Provide the [x, y] coordinate of the cell's center where the given text is located.  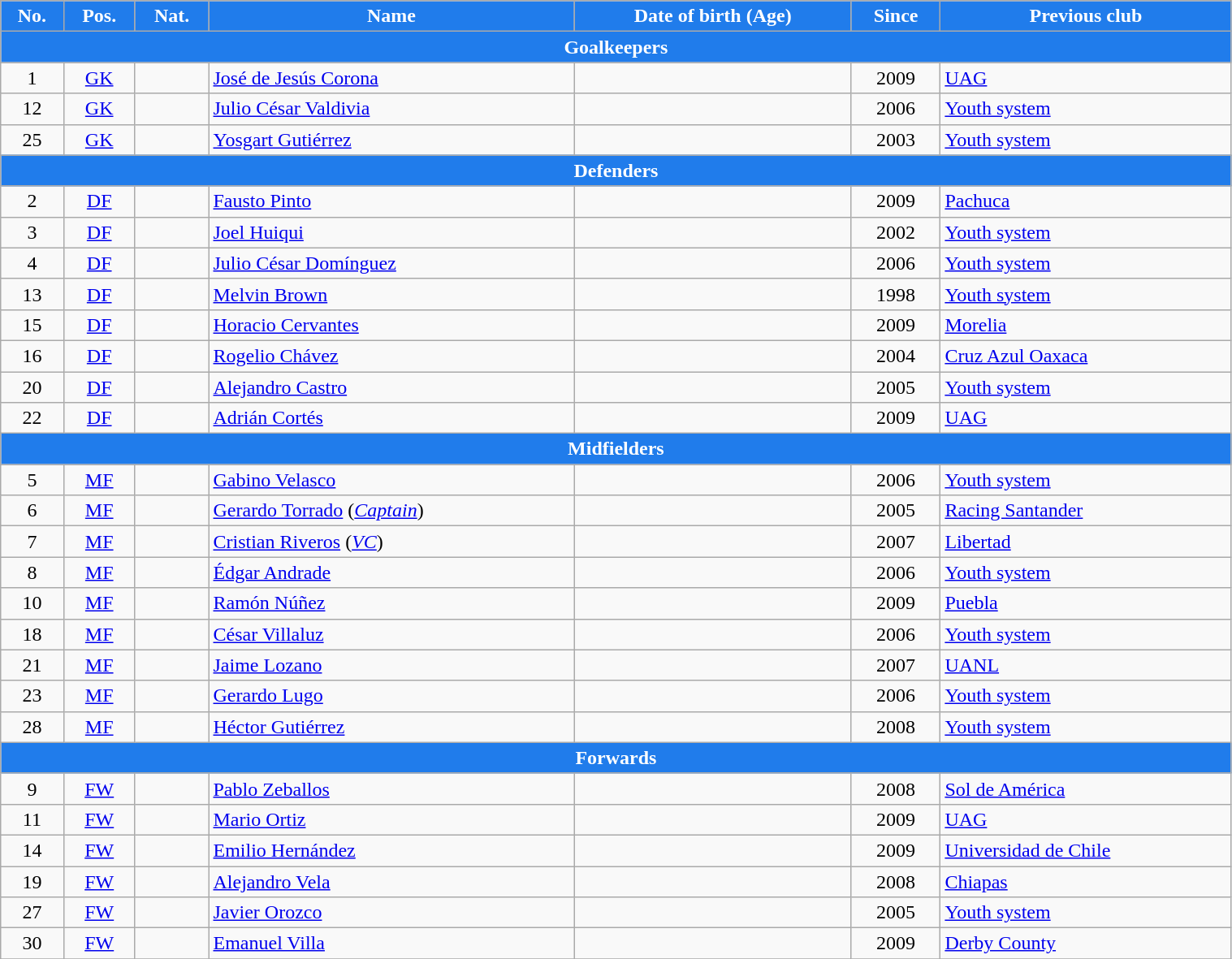
13 [32, 294]
UANL [1086, 665]
Midfielders [616, 449]
20 [32, 387]
Gerardo Lugo [391, 696]
Melvin Brown [391, 294]
2004 [895, 356]
28 [32, 727]
Jaime Lozano [391, 665]
18 [32, 634]
10 [32, 603]
6 [32, 511]
Emilio Hernández [391, 850]
Pos. [99, 16]
19 [32, 881]
No. [32, 16]
José de Jesús Corona [391, 78]
Yosgart Gutiérrez [391, 140]
9 [32, 788]
César Villaluz [391, 634]
2 [32, 201]
4 [32, 263]
5 [32, 480]
Cruz Azul Oaxaca [1086, 356]
Gerardo Torrado (Captain) [391, 511]
Derby County [1086, 944]
Chiapas [1086, 881]
Julio César Valdivia [391, 109]
11 [32, 819]
1 [32, 78]
14 [32, 850]
23 [32, 696]
Name [391, 16]
Rogelio Chávez [391, 356]
1998 [895, 294]
30 [32, 944]
Ramón Núñez [391, 603]
Defenders [616, 171]
Héctor Gutiérrez [391, 727]
Forwards [616, 758]
Puebla [1086, 603]
21 [32, 665]
16 [32, 356]
Adrián Cortés [391, 418]
Nat. [172, 16]
Julio César Domínguez [391, 263]
Previous club [1086, 16]
3 [32, 232]
Alejandro Castro [391, 387]
Emanuel Villa [391, 944]
Morelia [1086, 325]
Horacio Cervantes [391, 325]
Javier Orozco [391, 913]
2002 [895, 232]
Libertad [1086, 542]
Édgar Andrade [391, 572]
7 [32, 542]
2003 [895, 140]
22 [32, 418]
Goalkeepers [616, 47]
Joel Huiqui [391, 232]
25 [32, 140]
Cristian Riveros (VC) [391, 542]
15 [32, 325]
Pachuca [1086, 201]
Fausto Pinto [391, 201]
Date of birth (Age) [713, 16]
Pablo Zeballos [391, 788]
Universidad de Chile [1086, 850]
Sol de América [1086, 788]
12 [32, 109]
8 [32, 572]
27 [32, 913]
Since [895, 16]
Mario Ortiz [391, 819]
Racing Santander [1086, 511]
Alejandro Vela [391, 881]
Gabino Velasco [391, 480]
